Scan for the cell matching the given text and deliver its (x, y) coordinate at center. 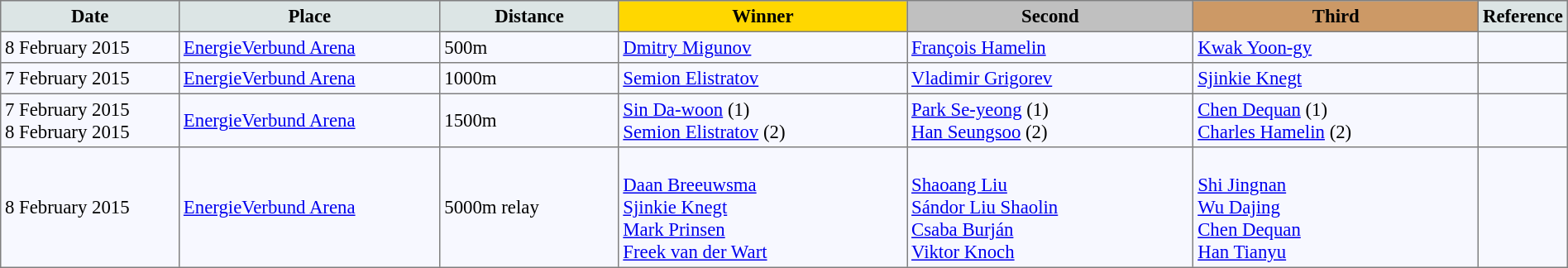
Shi JingnanWu DajingChen DequanHan Tianyu (1336, 208)
7 February 20158 February 2015 (90, 120)
1000m (529, 79)
Reference (1523, 17)
Park Se-yeong (1) Han Seungsoo (2) (1050, 120)
Distance (529, 17)
Place (309, 17)
Sjinkie Knegt (1336, 79)
Date (90, 17)
Third (1336, 17)
Chen Dequan (1) Charles Hamelin (2) (1336, 120)
Dmitry Migunov (762, 47)
Sin Da-woon (1) Semion Elistratov (2) (762, 120)
François Hamelin (1050, 47)
7 February 2015 (90, 79)
Kwak Yoon-gy (1336, 47)
Vladimir Grigorev (1050, 79)
1500m (529, 120)
Second (1050, 17)
Winner (762, 17)
Shaoang LiuSándor Liu ShaolinCsaba BurjánViktor Knoch (1050, 208)
500m (529, 47)
Daan BreeuwsmaSjinkie KnegtMark PrinsenFreek van der Wart (762, 208)
Semion Elistratov (762, 79)
5000m relay (529, 208)
